Extract the [x, y] coordinate from the center of the cell holding the provided text.  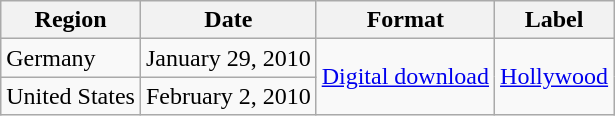
Date [228, 20]
Format [405, 20]
January 29, 2010 [228, 58]
United States [71, 96]
February 2, 2010 [228, 96]
Region [71, 20]
Germany [71, 58]
Hollywood [554, 77]
Label [554, 20]
Digital download [405, 77]
